From the cell containing the given text, extract its center point as [X, Y] coordinate. 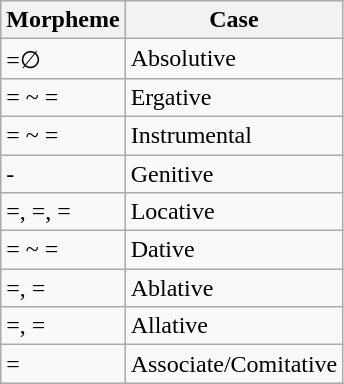
- [63, 173]
Case [234, 20]
Locative [234, 212]
= [63, 364]
Ablative [234, 288]
Genitive [234, 173]
Absolutive [234, 59]
=∅ [63, 59]
Morpheme [63, 20]
Allative [234, 326]
=, =, = [63, 212]
Associate/Comitative [234, 364]
Dative [234, 250]
Instrumental [234, 135]
Ergative [234, 97]
